Identify which cell holds the provided text, then report its (x, y) central coordinate. 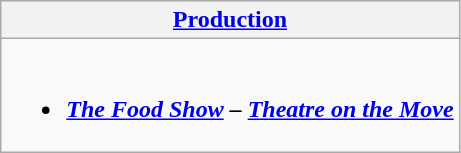
The Food Show – Theatre on the Move (230, 96)
Production (230, 20)
